From the cell containing the given text, extract its center point as (x, y) coordinate. 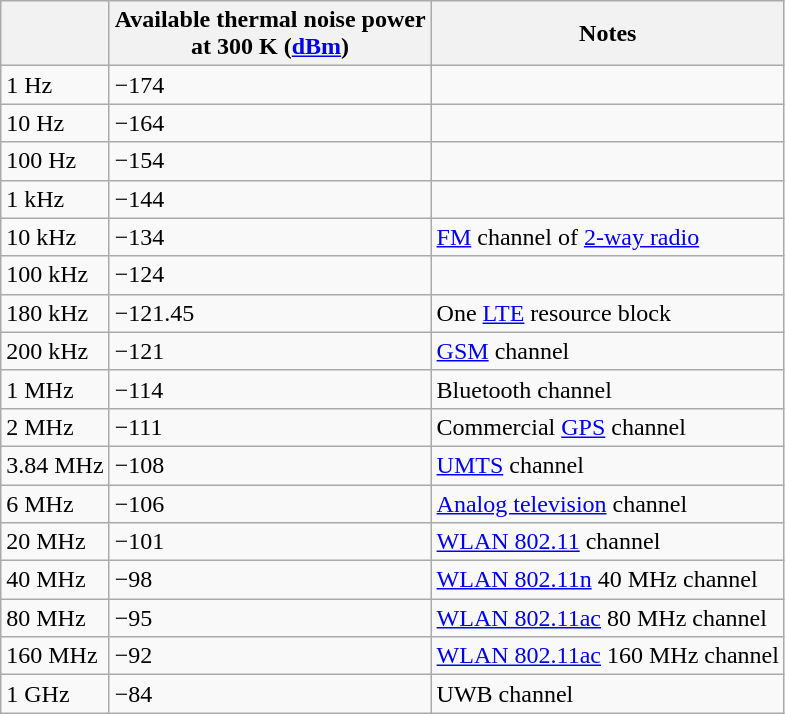
100 Hz (55, 161)
−121.45 (270, 313)
UMTS channel (608, 465)
1 kHz (55, 199)
−101 (270, 542)
100 kHz (55, 275)
WLAN 802.11n 40 MHz channel (608, 580)
GSM channel (608, 351)
−92 (270, 656)
−111 (270, 427)
1 Hz (55, 85)
−84 (270, 694)
200 kHz (55, 351)
−95 (270, 618)
Bluetooth channel (608, 389)
WLAN 802.11ac 80 MHz channel (608, 618)
UWB channel (608, 694)
180 kHz (55, 313)
−154 (270, 161)
10 Hz (55, 123)
FM channel of 2-way radio (608, 237)
−114 (270, 389)
WLAN 802.11ac 160 MHz channel (608, 656)
−164 (270, 123)
−106 (270, 503)
1 GHz (55, 694)
40 MHz (55, 580)
160 MHz (55, 656)
1 MHz (55, 389)
−108 (270, 465)
−144 (270, 199)
WLAN 802.11 channel (608, 542)
3.84 MHz (55, 465)
80 MHz (55, 618)
−121 (270, 351)
−98 (270, 580)
6 MHz (55, 503)
−124 (270, 275)
20 MHz (55, 542)
One LTE resource block (608, 313)
10 kHz (55, 237)
Analog television channel (608, 503)
Notes (608, 34)
2 MHz (55, 427)
Available thermal noise powerat 300 K (dBm) (270, 34)
−134 (270, 237)
−174 (270, 85)
Commercial GPS channel (608, 427)
